For the text-containing cell, return its midpoint in (x, y) coordinate format. 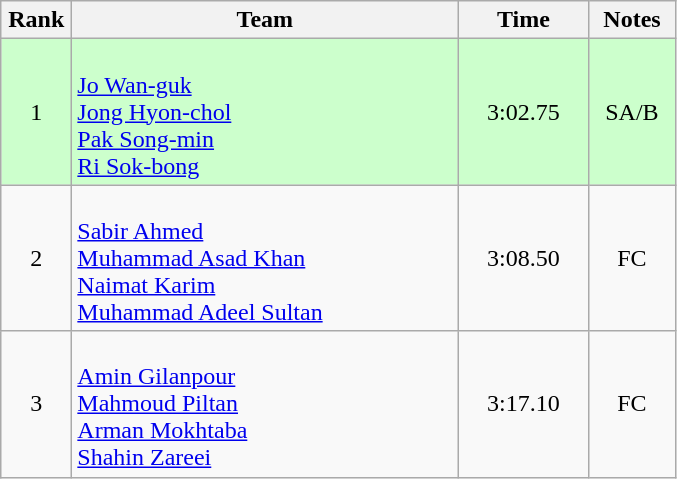
3:08.50 (524, 258)
3:02.75 (524, 112)
SA/B (632, 112)
Amin GilanpourMahmoud PiltanArman MokhtabaShahin Zareei (265, 404)
2 (36, 258)
Rank (36, 20)
Sabir AhmedMuhammad Asad KhanNaimat KarimMuhammad Adeel Sultan (265, 258)
3 (36, 404)
Time (524, 20)
Team (265, 20)
Notes (632, 20)
3:17.10 (524, 404)
1 (36, 112)
Jo Wan-gukJong Hyon-cholPak Song-minRi Sok-bong (265, 112)
